Scan for the cell matching the given text and deliver its (X, Y) coordinate at center. 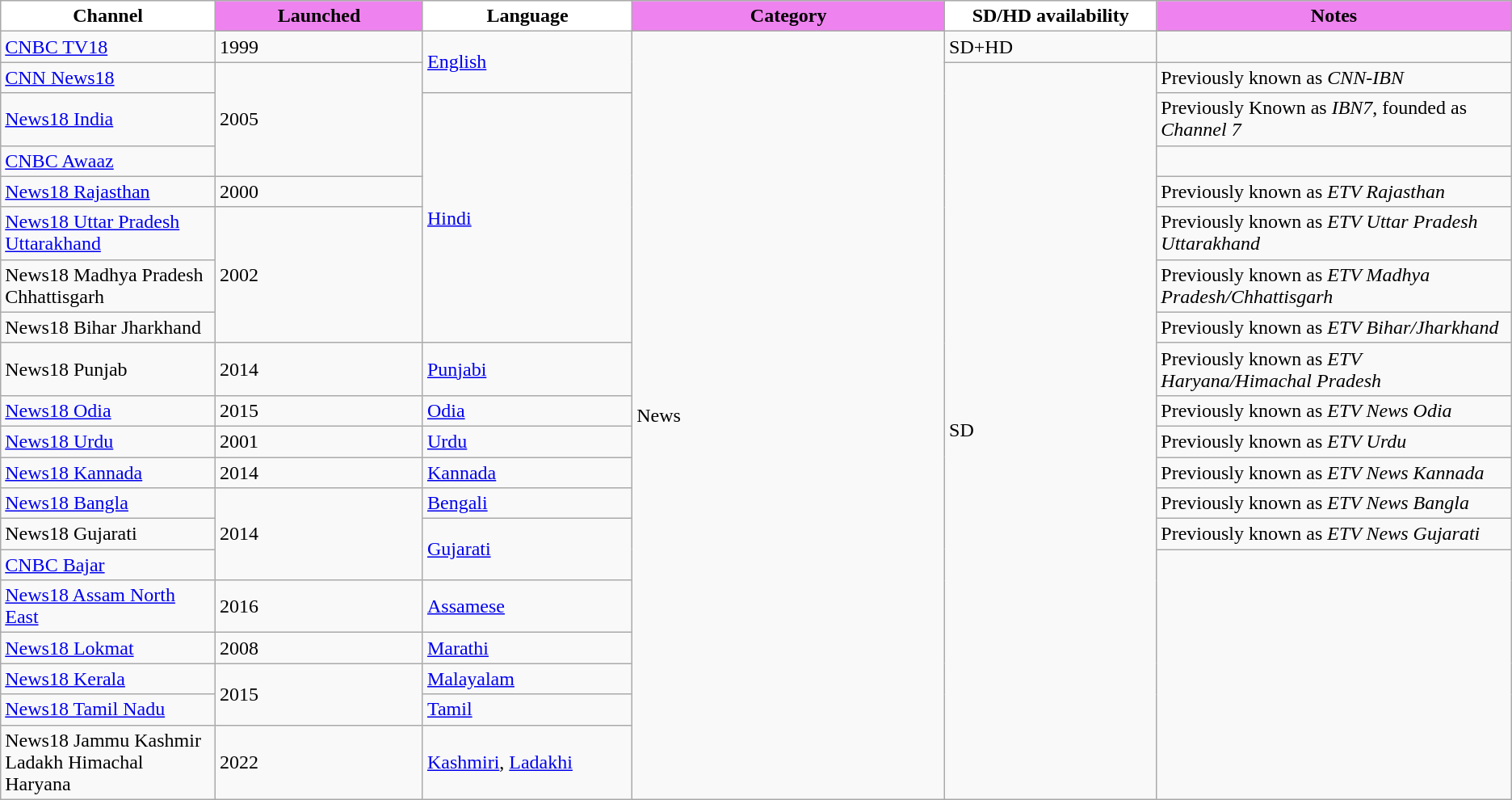
Kashmiri, Ladakhi (527, 762)
News18 Uttar Pradesh Uttarakhand (108, 233)
2005 (320, 120)
News18 Assam North East (108, 606)
SD+HD (1051, 47)
Previously known as ETV Bihar/Jharkhand (1334, 327)
Assamese (527, 606)
Notes (1334, 16)
2008 (320, 648)
News18 Gujarati (108, 534)
Punjabi (527, 368)
Malayalam (527, 679)
News18 Jammu Kashmir Ladakh Himachal Haryana (108, 762)
Previously Known as IBN7, founded as Channel 7 (1334, 120)
Language (527, 16)
News18 Kannada (108, 473)
News18 Rajasthan (108, 192)
2001 (320, 441)
Marathi (527, 648)
News18 Bangla (108, 503)
Previously known as ETV News Odia (1334, 411)
Hindi (527, 218)
Previously known as ETV Haryana/Himachal Pradesh (1334, 368)
Previously known as CNN-IBN (1334, 78)
News18 Lokmat (108, 648)
2016 (320, 606)
News18 Odia (108, 411)
News18 Tamil Nadu (108, 709)
News18 Kerala (108, 679)
English (527, 62)
SD/HD availability (1051, 16)
2022 (320, 762)
Category (788, 16)
Bengali (527, 503)
Previously known as ETV News Kannada (1334, 473)
Previously known as ETV Madhya Pradesh/Chhattisgarh (1334, 286)
CNBC Awaaz (108, 161)
CNBC TV18 (108, 47)
News18 India (108, 120)
Odia (527, 411)
Gujarati (527, 549)
Previously known as ETV Uttar Pradesh Uttarakhand (1334, 233)
News (788, 415)
Kannada (527, 473)
Previously known as ETV Rajasthan (1334, 192)
2002 (320, 275)
Urdu (527, 441)
News18 Bihar Jharkhand (108, 327)
CNBC Bajar (108, 565)
SD (1051, 431)
Tamil (527, 709)
News18 Madhya Pradesh Chhattisgarh (108, 286)
2000 (320, 192)
News18 Punjab (108, 368)
Previously known as ETV News Gujarati (1334, 534)
Previously known as ETV News Bangla (1334, 503)
Channel (108, 16)
Previously known as ETV Urdu (1334, 441)
CNN News18 (108, 78)
Launched (320, 16)
News18 Urdu (108, 441)
1999 (320, 47)
